Scan for the cell matching the given text and deliver its (X, Y) coordinate at center. 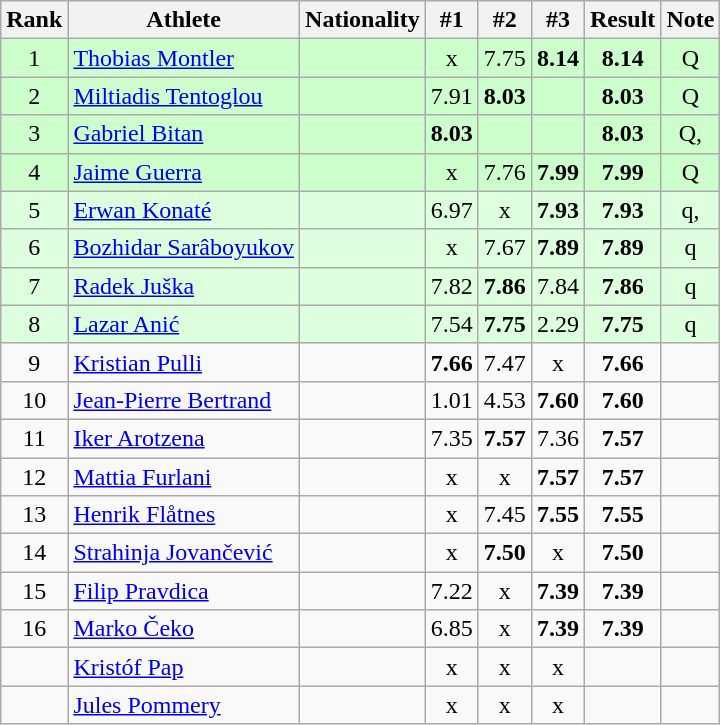
2 (34, 96)
4.53 (504, 400)
Jean-Pierre Bertrand (184, 400)
8 (34, 324)
Mattia Furlani (184, 477)
Erwan Konaté (184, 210)
Jaime Guerra (184, 172)
#1 (452, 20)
Bozhidar Sarâboyukov (184, 248)
Radek Juška (184, 286)
Miltiadis Tentoglou (184, 96)
Nationality (363, 20)
1 (34, 58)
3 (34, 134)
7 (34, 286)
Lazar Anić (184, 324)
Result (622, 20)
15 (34, 591)
Q, (690, 134)
#3 (558, 20)
1.01 (452, 400)
13 (34, 515)
Thobias Montler (184, 58)
10 (34, 400)
Filip Pravdica (184, 591)
6.85 (452, 629)
5 (34, 210)
7.54 (452, 324)
11 (34, 438)
q, (690, 210)
7.35 (452, 438)
7.45 (504, 515)
7.82 (452, 286)
12 (34, 477)
16 (34, 629)
Henrik Flåtnes (184, 515)
Rank (34, 20)
4 (34, 172)
Gabriel Bitan (184, 134)
Marko Čeko (184, 629)
6 (34, 248)
Athlete (184, 20)
7.36 (558, 438)
Kristóf Pap (184, 667)
#2 (504, 20)
Note (690, 20)
2.29 (558, 324)
7.22 (452, 591)
14 (34, 553)
Iker Arotzena (184, 438)
Jules Pommery (184, 705)
7.76 (504, 172)
Kristian Pulli (184, 362)
7.91 (452, 96)
Strahinja Jovančević (184, 553)
9 (34, 362)
7.84 (558, 286)
6.97 (452, 210)
7.47 (504, 362)
7.67 (504, 248)
